Scan for the cell matching the given text and deliver its (X, Y) coordinate at center. 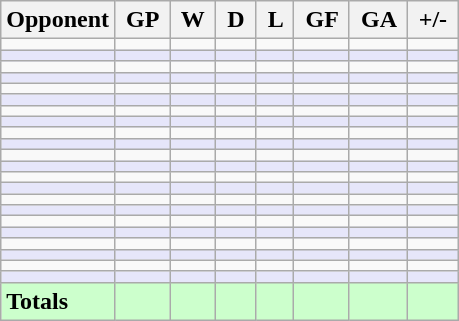
W (193, 20)
Opponent (58, 20)
GF (322, 20)
GA (378, 20)
D (236, 20)
L (275, 20)
Totals (58, 301)
+/- (432, 20)
GP (142, 20)
